Extract the [X, Y] coordinate from the center of the cell holding the provided text.  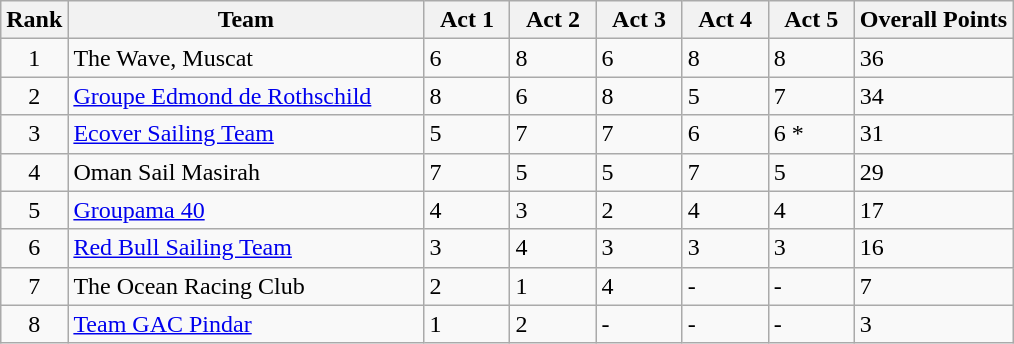
16 [933, 248]
Team GAC Pindar [246, 324]
36 [933, 58]
The Ocean Racing Club [246, 286]
Act 4 [725, 20]
Groupe Edmond de Rothschild [246, 96]
29 [933, 172]
Team [246, 20]
31 [933, 134]
Rank [34, 20]
34 [933, 96]
17 [933, 210]
Act 3 [639, 20]
Act 1 [467, 20]
The Wave, Muscat [246, 58]
Act 5 [811, 20]
Act 2 [553, 20]
Ecover Sailing Team [246, 134]
Red Bull Sailing Team [246, 248]
Oman Sail Masirah [246, 172]
Overall Points [933, 20]
6 * [811, 134]
Groupama 40 [246, 210]
